Scan for the cell matching the given text and deliver its (x, y) coordinate at center. 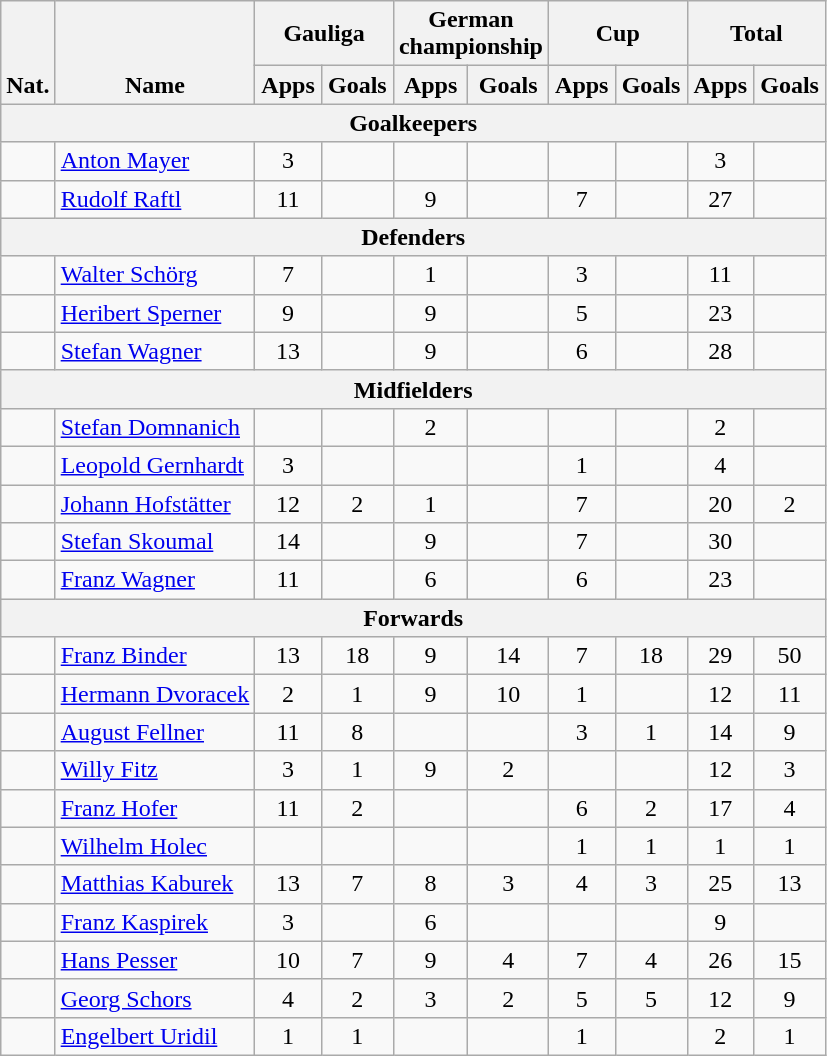
27 (720, 199)
Name (155, 52)
Willy Fitz (155, 770)
Franz Kaspirek (155, 922)
Goalkeepers (414, 123)
Engelbert Uridil (155, 1036)
Hans Pesser (155, 960)
Franz Binder (155, 656)
Wilhelm Holec (155, 846)
Johann Hofstätter (155, 503)
29 (720, 656)
15 (790, 960)
Defenders (414, 237)
17 (720, 808)
Franz Hofer (155, 808)
Rudolf Raftl (155, 199)
28 (720, 351)
Nat. (28, 52)
Cup (618, 34)
Total (756, 34)
Walter Schörg (155, 275)
Gauliga (324, 34)
Franz Wagner (155, 580)
Forwards (414, 618)
25 (720, 884)
50 (790, 656)
30 (720, 542)
20 (720, 503)
August Fellner (155, 732)
Hermann Dvoracek (155, 694)
Midfielders (414, 389)
Stefan Domnanich (155, 427)
Anton Mayer (155, 161)
Matthias Kaburek (155, 884)
Stefan Wagner (155, 351)
Heribert Sperner (155, 313)
German championship (470, 34)
Leopold Gernhardt (155, 465)
Stefan Skoumal (155, 542)
Georg Schors (155, 998)
26 (720, 960)
